Output the [X, Y] coordinate of the center of the cell containing the given text.  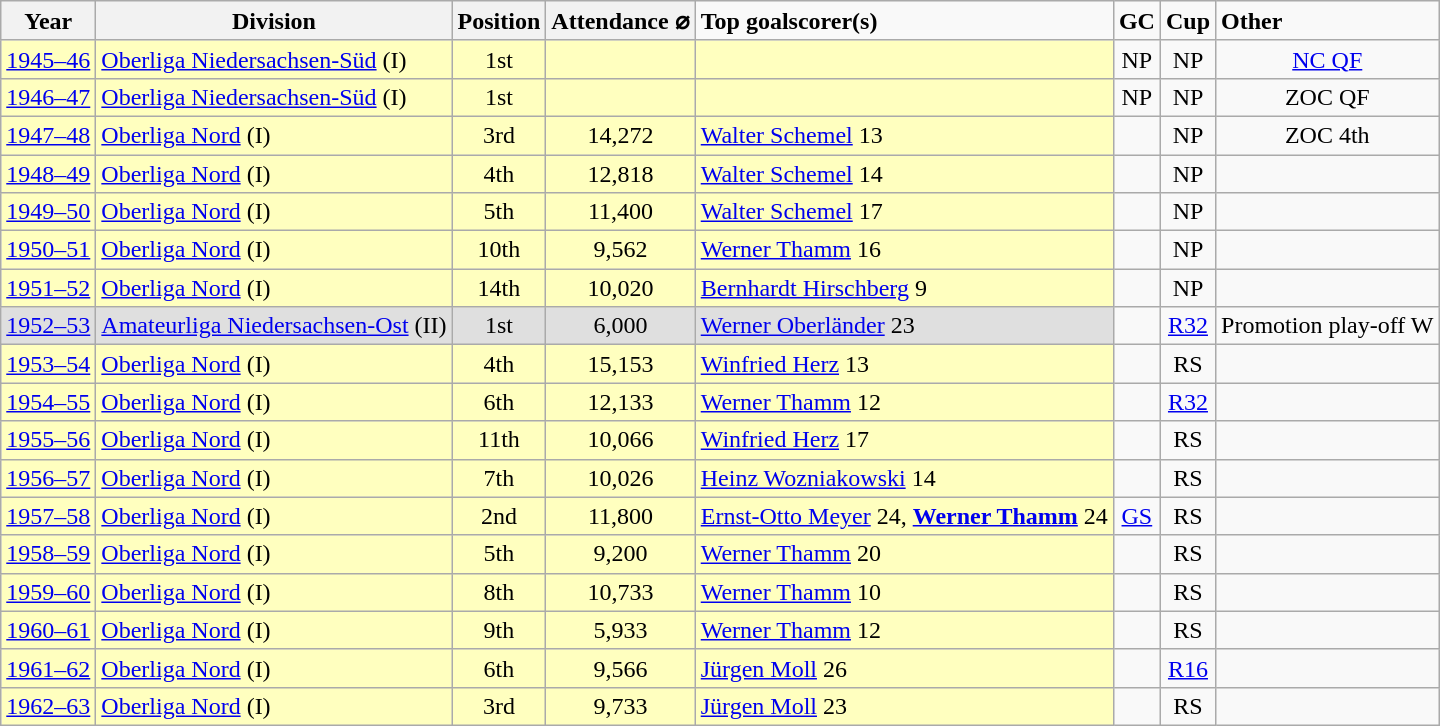
Other [1328, 21]
11th [499, 440]
GC [1136, 21]
14th [499, 288]
1953–54 [48, 364]
10,733 [620, 592]
10,020 [620, 288]
Jürgen Moll 23 [904, 706]
Winfried Herz 17 [904, 440]
Werner Thamm 16 [904, 250]
1956–57 [48, 478]
10,026 [620, 478]
Cup [1188, 21]
Werner Oberländer 23 [904, 326]
1945–46 [48, 59]
10th [499, 250]
12,818 [620, 173]
Werner Thamm 10 [904, 592]
9,566 [620, 668]
6,000 [620, 326]
1947–48 [48, 135]
1954–55 [48, 402]
GS [1136, 516]
ZOC QF [1328, 97]
1958–59 [48, 554]
14,272 [620, 135]
8th [499, 592]
7th [499, 478]
Position [499, 21]
Division [274, 21]
2nd [499, 516]
Year [48, 21]
10,066 [620, 440]
1955–56 [48, 440]
1959–60 [48, 592]
NC QF [1328, 59]
11,400 [620, 212]
Bernhardt Hirschberg 9 [904, 288]
1949–50 [48, 212]
9,200 [620, 554]
1951–52 [48, 288]
Werner Thamm 20 [904, 554]
Amateurliga Niedersachsen-Ost (II) [274, 326]
5,933 [620, 630]
1950–51 [48, 250]
11,800 [620, 516]
R16 [1188, 668]
Winfried Herz 13 [904, 364]
Walter Schemel 13 [904, 135]
1946–47 [48, 97]
9th [499, 630]
9,733 [620, 706]
12,133 [620, 402]
Walter Schemel 17 [904, 212]
Walter Schemel 14 [904, 173]
1960–61 [48, 630]
Ernst-Otto Meyer 24, Werner Thamm 24 [904, 516]
Jürgen Moll 26 [904, 668]
1948–49 [48, 173]
Attendance ⌀ [620, 21]
9,562 [620, 250]
1961–62 [48, 668]
1957–58 [48, 516]
Top goalscorer(s) [904, 21]
Promotion play-off W [1328, 326]
1952–53 [48, 326]
Heinz Wozniakowski 14 [904, 478]
1962–63 [48, 706]
15,153 [620, 364]
ZOC 4th [1328, 135]
